Locate the cell with the specified text and output its [X, Y] center coordinate. 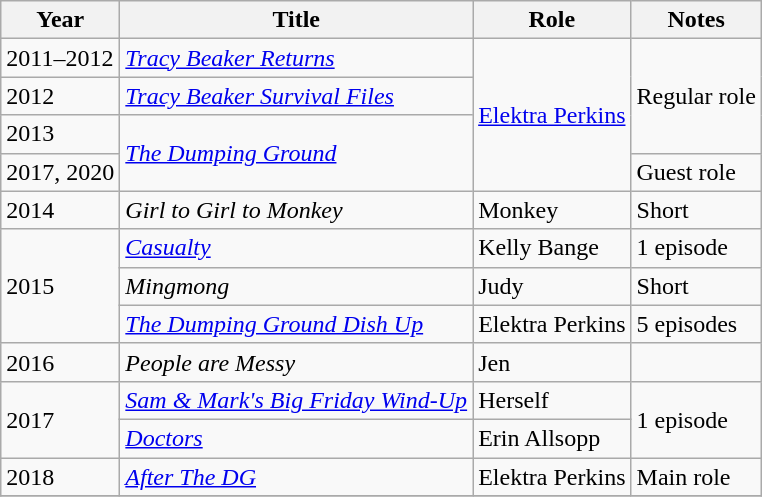
Casualty [296, 248]
The Dumping Ground Dish Up [296, 324]
5 episodes [696, 324]
Monkey [552, 210]
After The DG [296, 477]
Jen [552, 362]
2017 [60, 419]
Year [60, 20]
2011–2012 [60, 58]
Tracy Beaker Survival Files [296, 96]
2018 [60, 477]
2012 [60, 96]
2014 [60, 210]
2013 [60, 134]
Judy [552, 286]
Main role [696, 477]
Guest role [696, 172]
Kelly Bange [552, 248]
2015 [60, 286]
People are Messy [296, 362]
Girl to Girl to Monkey [296, 210]
Sam & Mark's Big Friday Wind-Up [296, 400]
Regular role [696, 96]
Notes [696, 20]
Erin Allsopp [552, 438]
Tracy Beaker Returns [296, 58]
Title [296, 20]
2017, 2020 [60, 172]
The Dumping Ground [296, 153]
Herself [552, 400]
2016 [60, 362]
Role [552, 20]
Doctors [296, 438]
Mingmong [296, 286]
